Output the [X, Y] coordinate of the center of the cell containing the given text.  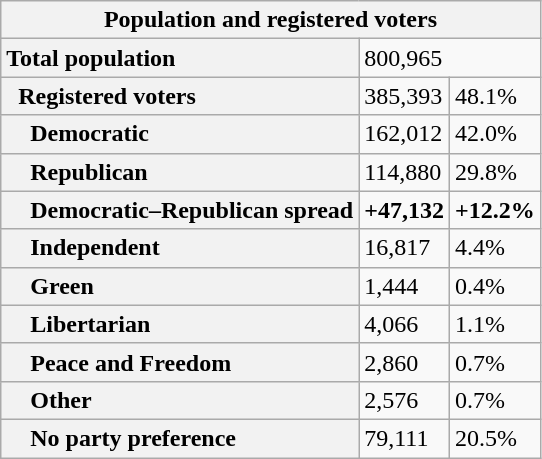
16,817 [404, 248]
79,111 [404, 438]
+47,132 [404, 210]
48.1% [494, 96]
4.4% [494, 248]
114,880 [404, 172]
+12.2% [494, 210]
162,012 [404, 134]
Population and registered voters [270, 20]
Other [180, 400]
4,066 [404, 324]
Green [180, 286]
Republican [180, 172]
Peace and Freedom [180, 362]
Democratic [180, 134]
Independent [180, 248]
1.1% [494, 324]
Registered voters [180, 96]
385,393 [404, 96]
Libertarian [180, 324]
Total population [180, 58]
0.4% [494, 286]
20.5% [494, 438]
No party preference [180, 438]
800,965 [450, 58]
29.8% [494, 172]
42.0% [494, 134]
Democratic–Republican spread [180, 210]
1,444 [404, 286]
2,576 [404, 400]
2,860 [404, 362]
